Identify which cell holds the provided text, then report its (X, Y) central coordinate. 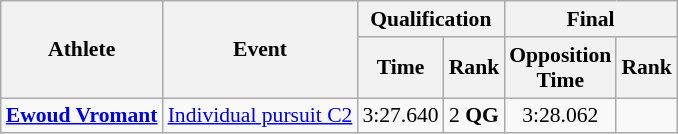
Time (400, 68)
OppositionTime (560, 68)
Individual pursuit C2 (260, 116)
Athlete (82, 50)
Ewoud Vromant (82, 116)
3:28.062 (560, 116)
Final (590, 19)
3:27.640 (400, 116)
2 QG (474, 116)
Qualification (430, 19)
Event (260, 50)
